Extract the (X, Y) coordinate from the center of the cell holding the provided text.  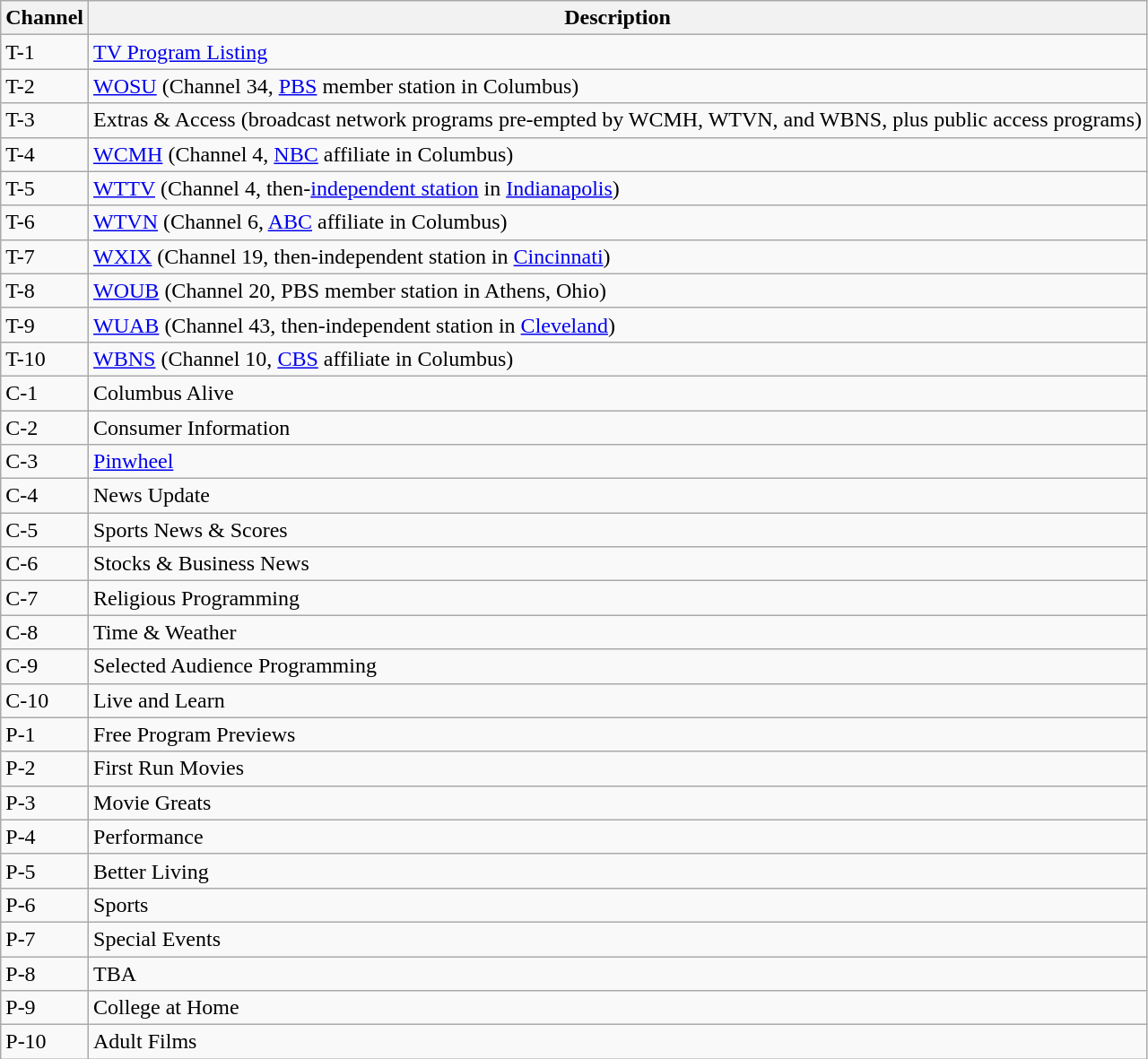
T-2 (45, 86)
Performance (618, 837)
T-1 (45, 52)
Description (618, 18)
Channel (45, 18)
WXIX (Channel 19, then-independent station in Cincinnati) (618, 256)
Time & Weather (618, 632)
Stocks & Business News (618, 564)
Adult Films (618, 1042)
P-6 (45, 905)
WCMH (Channel 4, NBC affiliate in Columbus) (618, 154)
C-5 (45, 530)
Religious Programming (618, 598)
C-8 (45, 632)
P-4 (45, 837)
T-6 (45, 222)
Selected Audience Programming (618, 666)
C-9 (45, 666)
Special Events (618, 939)
T-8 (45, 291)
WOUB (Channel 20, PBS member station in Athens, Ohio) (618, 291)
C-7 (45, 598)
Sports (618, 905)
TBA (618, 973)
C-3 (45, 462)
P-1 (45, 734)
First Run Movies (618, 768)
News Update (618, 496)
C-2 (45, 428)
Pinwheel (618, 462)
Movie Greats (618, 803)
P-5 (45, 871)
Live and Learn (618, 700)
P-7 (45, 939)
Extras & Access (broadcast network programs pre-empted by WCMH, WTVN, and WBNS, plus public access programs) (618, 120)
P-3 (45, 803)
WTTV (Channel 4, then-independent station in Indianapolis) (618, 188)
P-8 (45, 973)
T-10 (45, 359)
T-9 (45, 325)
P-9 (45, 1008)
Sports News & Scores (618, 530)
College at Home (618, 1008)
C-6 (45, 564)
C-4 (45, 496)
TV Program Listing (618, 52)
WTVN (Channel 6, ABC affiliate in Columbus) (618, 222)
Free Program Previews (618, 734)
WOSU (Channel 34, PBS member station in Columbus) (618, 86)
T-4 (45, 154)
T-5 (45, 188)
P-10 (45, 1042)
T-7 (45, 256)
WBNS (Channel 10, CBS affiliate in Columbus) (618, 359)
Better Living (618, 871)
Consumer Information (618, 428)
T-3 (45, 120)
P-2 (45, 768)
C-1 (45, 393)
WUAB (Channel 43, then-independent station in Cleveland) (618, 325)
C-10 (45, 700)
Columbus Alive (618, 393)
